Search for the cell housing the specified text and yield its (X, Y) center coordinate. 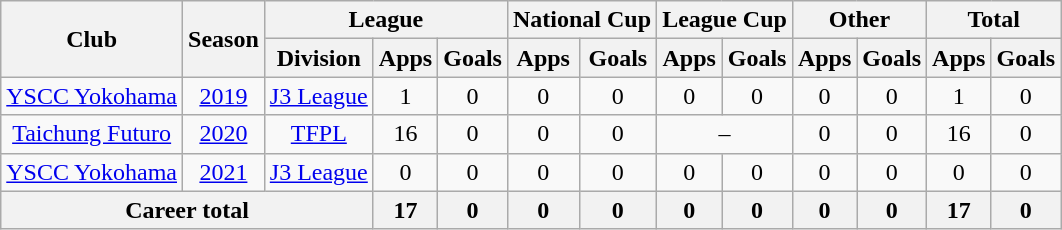
Season (224, 39)
2021 (224, 172)
2019 (224, 96)
National Cup (582, 20)
TFPL (318, 134)
Division (318, 58)
Other (859, 20)
Total (994, 20)
Club (92, 39)
Taichung Futuro (92, 134)
League Cup (725, 20)
League (386, 20)
– (725, 134)
2020 (224, 134)
Career total (188, 210)
